Determine the [x, y] coordinate at the center of the cell enclosing the given text.  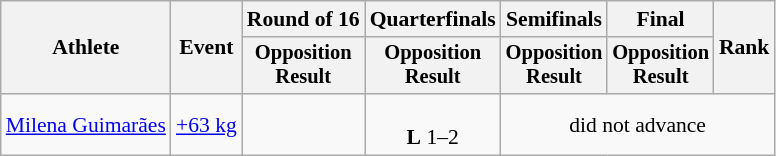
did not advance [638, 124]
L 1–2 [433, 124]
Rank [744, 48]
Quarterfinals [433, 19]
Event [206, 48]
Round of 16 [304, 19]
Semifinals [554, 19]
+63 kg [206, 124]
Final [660, 19]
Athlete [86, 48]
Milena Guimarães [86, 124]
